Find where the given text appears and provide that cell's center as [x, y] coordinate. 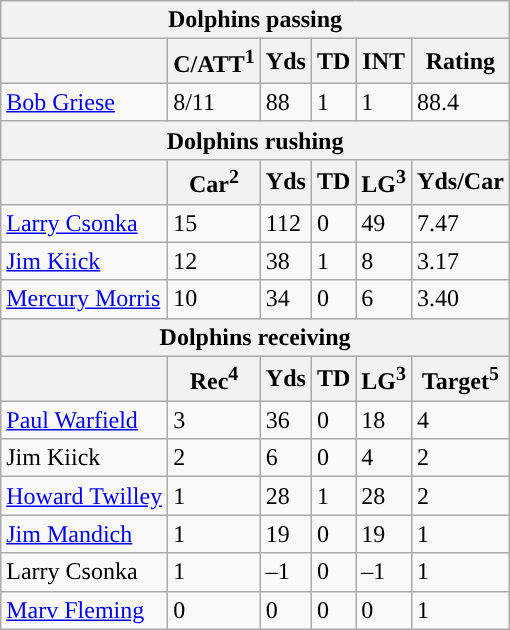
7.47 [461, 223]
38 [286, 261]
88 [286, 102]
3 [214, 420]
Target5 [461, 378]
C/ATT1 [214, 62]
Mercury Morris [84, 299]
Bob Griese [84, 102]
12 [214, 261]
18 [384, 420]
3.40 [461, 299]
Dolphins passing [256, 20]
Car2 [214, 182]
Rec4 [214, 378]
Howard Twilley [84, 496]
15 [214, 223]
Paul Warfield [84, 420]
10 [214, 299]
Rating [461, 62]
Dolphins receiving [256, 337]
Yds/Car [461, 182]
INT [384, 62]
3.17 [461, 261]
36 [286, 420]
88.4 [461, 102]
Marv Fleming [84, 610]
49 [384, 223]
34 [286, 299]
112 [286, 223]
8/11 [214, 102]
8 [384, 261]
Dolphins rushing [256, 140]
Jim Mandich [84, 534]
